For the text-containing cell, return its midpoint in [x, y] coordinate format. 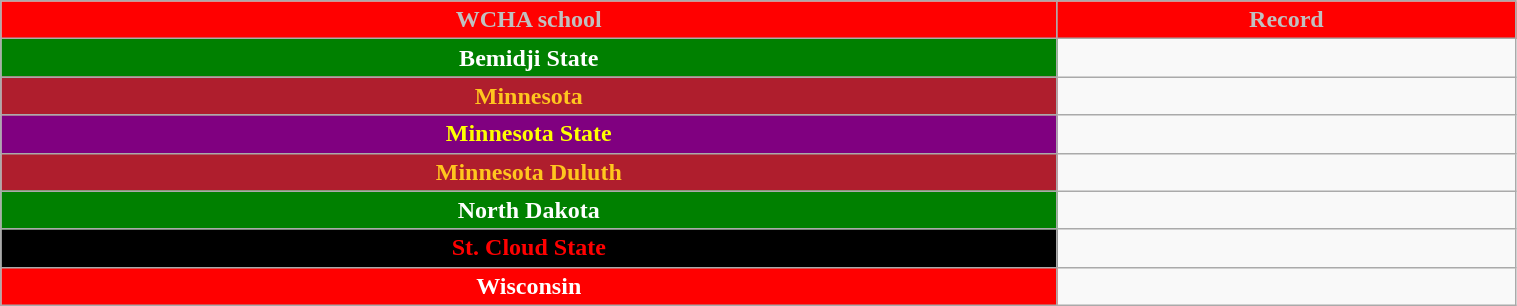
Bemidji State [529, 58]
Minnesota State [529, 134]
Record [1286, 20]
Minnesota Duluth [529, 172]
WCHA school [529, 20]
Minnesota [529, 96]
St. Cloud State [529, 248]
Wisconsin [529, 286]
North Dakota [529, 210]
